Detect which cell encompasses the target text, then output its (x, y) center coordinate. 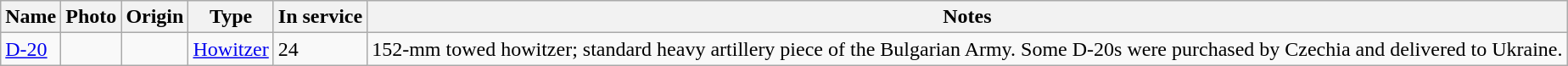
Howitzer (231, 49)
Name (31, 17)
Notes (967, 17)
Photo (92, 17)
D-20 (31, 49)
152-mm towed howitzer; standard heavy artillery piece of the Bulgarian Army. Some D-20s were purchased by Czechia and delivered to Ukraine. (967, 49)
In service (320, 17)
24 (320, 49)
Type (231, 17)
Origin (154, 17)
